Extract the [X, Y] coordinate from the center of the cell holding the provided text.  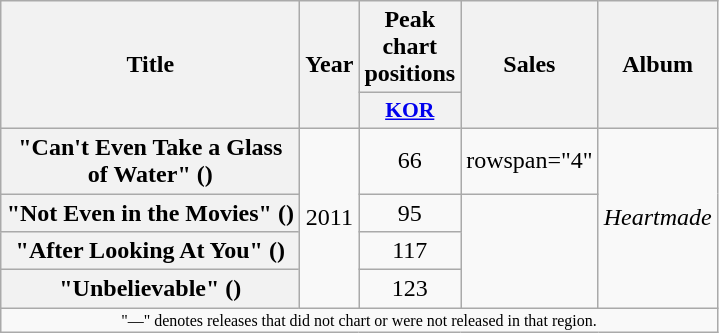
"After Looking At You" () [150, 251]
66 [410, 160]
KOR [410, 111]
Sales [530, 65]
117 [410, 251]
rowspan="4" [530, 160]
"Can't Even Take a Glass of Water" () [150, 160]
Year [330, 65]
Peak chart positions [410, 47]
"Not Even in the Movies" () [150, 213]
2011 [330, 218]
123 [410, 289]
Album [658, 65]
"—" denotes releases that did not chart or were not released in that region. [359, 320]
Title [150, 65]
"Unbelievable" () [150, 289]
Heartmade [658, 218]
95 [410, 213]
